Pinpoint the cell where the given text exists, returning its [x, y] midpoint coordinate. 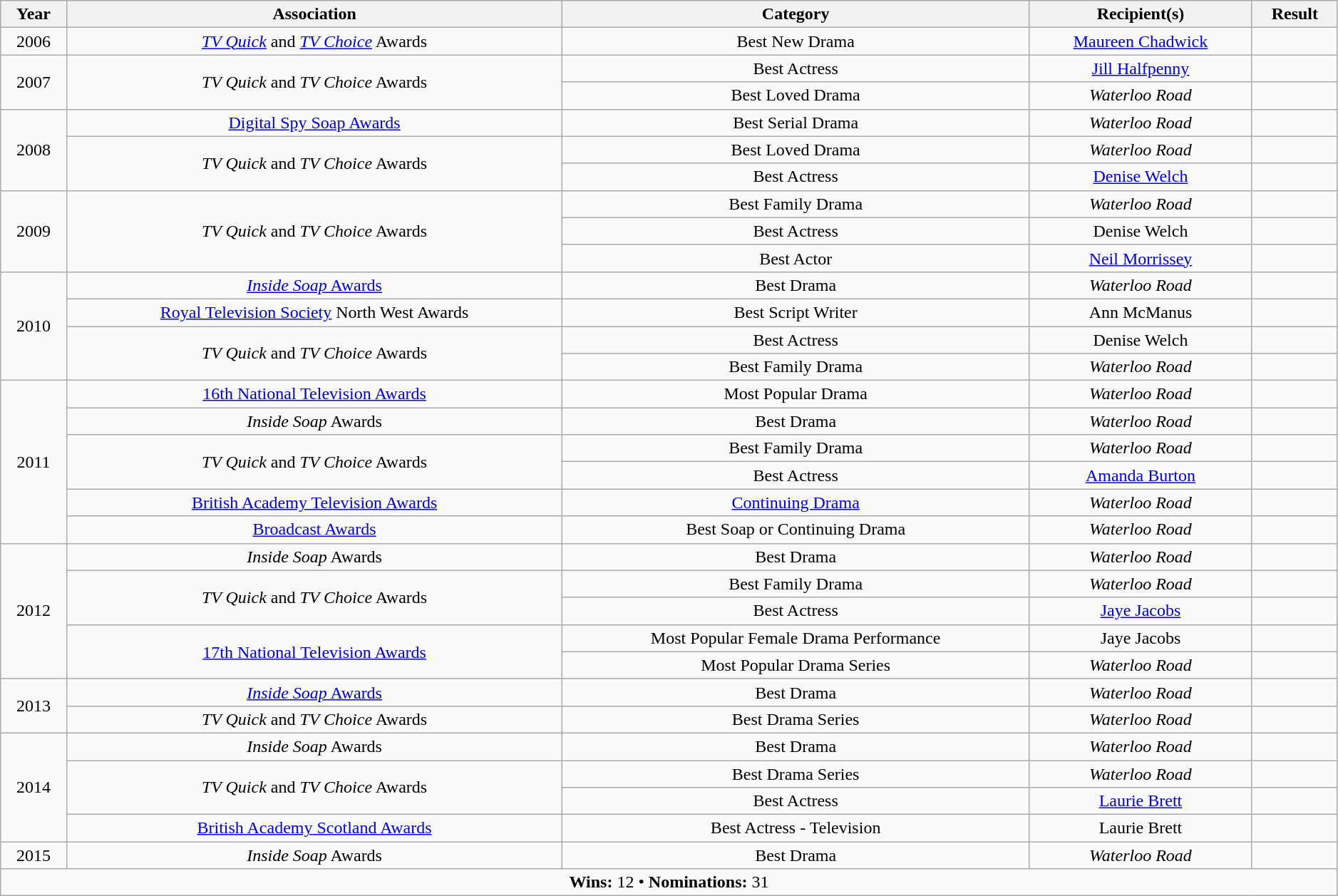
2008 [34, 150]
Neil Morrissey [1141, 258]
Best Serial Drama [796, 123]
Best Script Writer [796, 312]
Year [34, 14]
Most Popular Female Drama Performance [796, 638]
16th National Television Awards [314, 394]
Best New Drama [796, 41]
Best Soap or Continuing Drama [796, 530]
Broadcast Awards [314, 530]
Royal Television Society North West Awards [314, 312]
Association [314, 14]
Digital Spy Soap Awards [314, 123]
Most Popular Drama [796, 394]
Maureen Chadwick [1141, 41]
2006 [34, 41]
Most Popular Drama Series [796, 665]
British Academy Television Awards [314, 503]
Amanda Burton [1141, 475]
Continuing Drama [796, 503]
Jill Halfpenny [1141, 68]
Ann McManus [1141, 312]
Category [796, 14]
Wins: 12 • Nominations: 31 [669, 882]
17th National Television Awards [314, 652]
Result [1295, 14]
2012 [34, 611]
Recipient(s) [1141, 14]
2010 [34, 326]
British Academy Scotland Awards [314, 828]
2007 [34, 82]
Best Actor [796, 258]
2009 [34, 231]
2014 [34, 787]
2015 [34, 855]
Best Actress - Television [796, 828]
2011 [34, 462]
2013 [34, 706]
